Extract the [x, y] coordinate from the center of the cell holding the provided text.  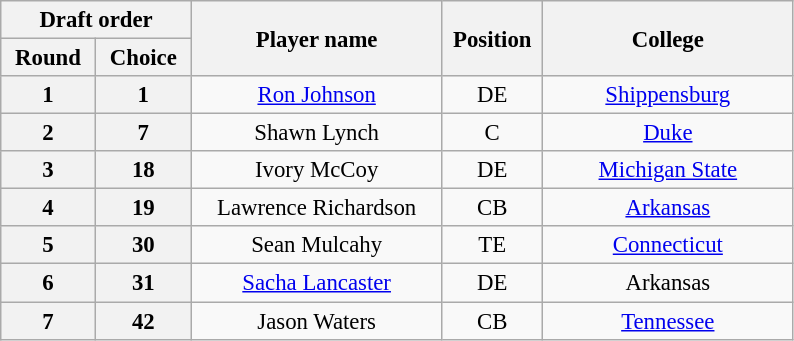
2 [48, 133]
Michigan State [668, 170]
Sacha Lancaster [316, 283]
Draft order [96, 20]
6 [48, 283]
Tennessee [668, 321]
Position [492, 38]
Choice [143, 58]
Player name [316, 38]
19 [143, 208]
42 [143, 321]
Duke [668, 133]
Shawn Lynch [316, 133]
Sean Mulcahy [316, 245]
College [668, 38]
30 [143, 245]
Lawrence Richardson [316, 208]
TE [492, 245]
Ron Johnson [316, 95]
5 [48, 245]
3 [48, 170]
Ivory McCoy [316, 170]
31 [143, 283]
C [492, 133]
4 [48, 208]
18 [143, 170]
Round [48, 58]
Jason Waters [316, 321]
Connecticut [668, 245]
Shippensburg [668, 95]
